Return the (X, Y) coordinate for the center point of the cell that contains the specified text.  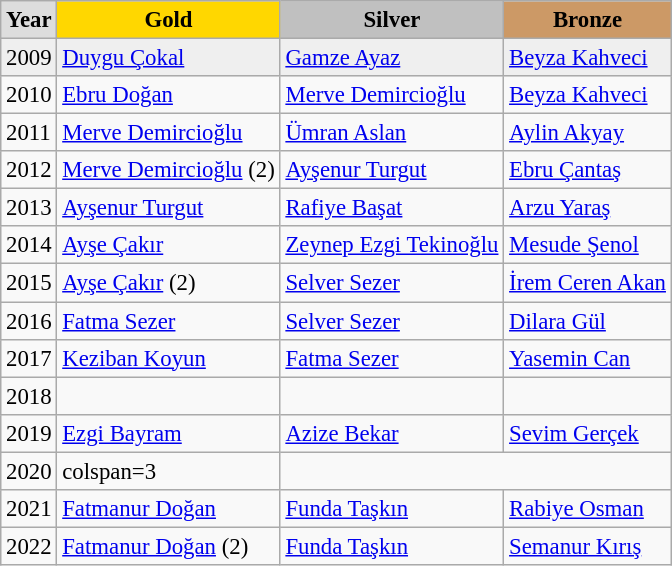
2021 (29, 509)
Ayşe Çakır (168, 245)
2013 (29, 208)
Sevim Gerçek (588, 433)
Ayşe Çakır (2) (168, 283)
Gold (168, 20)
Rabiye Osman (588, 509)
Azize Bekar (392, 433)
2014 (29, 245)
Silver (392, 20)
2016 (29, 321)
Zeynep Ezgi Tekinoğlu (392, 245)
Yasemin Can (588, 358)
Year (29, 20)
Fatmanur Doğan (168, 509)
Mesude Şenol (588, 245)
2015 (29, 283)
Dilara Gül (588, 321)
Gamze Ayaz (392, 58)
Semanur Kırış (588, 546)
2022 (29, 546)
Ebru Doğan (168, 95)
2011 (29, 133)
Bronze (588, 20)
2019 (29, 433)
Duygu Çokal (168, 58)
Ebru Çantaş (588, 170)
2012 (29, 170)
İrem Ceren Akan (588, 283)
2020 (29, 471)
Rafiye Başat (392, 208)
2018 (29, 396)
Aylin Akyay (588, 133)
Merve Demircioğlu (2) (168, 170)
Ümran Aslan (392, 133)
Fatmanur Doğan (2) (168, 546)
2009 (29, 58)
Ezgi Bayram (168, 433)
2017 (29, 358)
colspan=3 (168, 471)
2010 (29, 95)
Keziban Koyun (168, 358)
Arzu Yaraş (588, 208)
